Pinpoint the cell where the given text exists, returning its [X, Y] midpoint coordinate. 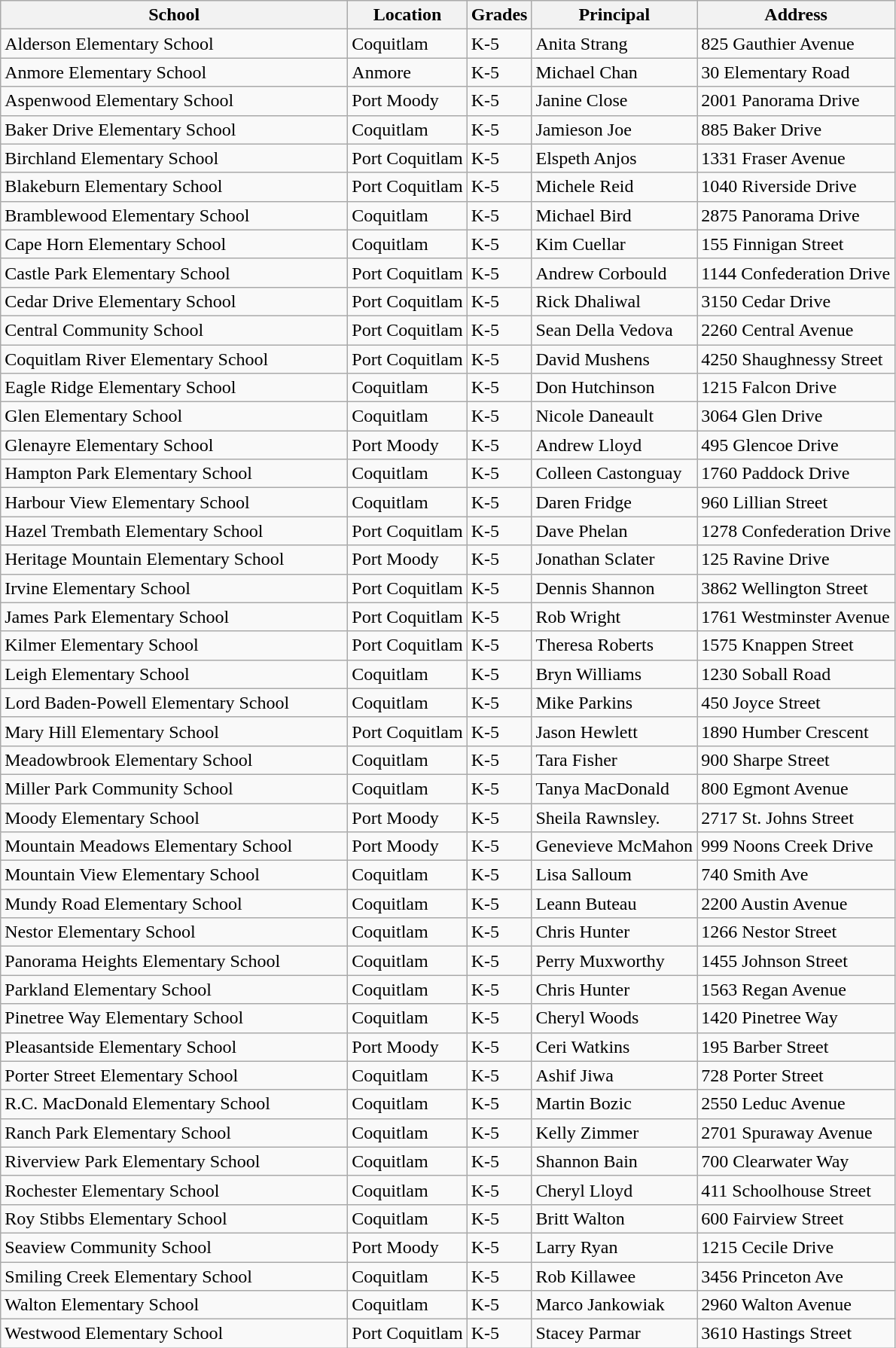
Janine Close [614, 101]
1266 Nestor Street [797, 932]
Bryn Williams [614, 674]
Lisa Salloum [614, 875]
Shannon Bain [614, 1161]
1760 Paddock Drive [797, 474]
3150 Cedar Drive [797, 301]
Tanya MacDonald [614, 788]
James Park Elementary School [175, 617]
1575 Knappen Street [797, 645]
Principal [614, 15]
Larry Ryan [614, 1247]
Kelly Zimmer [614, 1133]
Cedar Drive Elementary School [175, 301]
3610 Hastings Street [797, 1334]
Stacey Parmar [614, 1334]
Jason Hewlett [614, 731]
3456 Princeton Ave [797, 1276]
495 Glencoe Drive [797, 445]
Central Community School [175, 330]
Anmore Elementary School [175, 72]
Rochester Elementary School [175, 1190]
Ranch Park Elementary School [175, 1133]
800 Egmont Avenue [797, 788]
Mountain Meadows Elementary School [175, 846]
2001 Panorama Drive [797, 101]
Britt Walton [614, 1218]
Jamieson Joe [614, 130]
Irvine Elementary School [175, 588]
700 Clearwater Way [797, 1161]
Leigh Elementary School [175, 674]
740 Smith Ave [797, 875]
Ashif Jiwa [614, 1075]
Cheryl Lloyd [614, 1190]
2550 Leduc Avenue [797, 1104]
Ceri Watkins [614, 1047]
1215 Falcon Drive [797, 388]
450 Joyce Street [797, 703]
125 Ravine Drive [797, 560]
Nestor Elementary School [175, 932]
Rick Dhaliwal [614, 301]
Jonathan Sclater [614, 560]
Theresa Roberts [614, 645]
Hampton Park Elementary School [175, 474]
Alderson Elementary School [175, 44]
Rob Wright [614, 617]
Andrew Lloyd [614, 445]
Eagle Ridge Elementary School [175, 388]
Seaview Community School [175, 1247]
Nicole Daneault [614, 416]
Lord Baden-Powell Elementary School [175, 703]
Leann Buteau [614, 904]
R.C. MacDonald Elementary School [175, 1104]
30 Elementary Road [797, 72]
195 Barber Street [797, 1047]
3862 Wellington Street [797, 588]
Roy Stibbs Elementary School [175, 1218]
1278 Confederation Drive [797, 531]
Address [797, 15]
1040 Riverside Drive [797, 187]
4250 Shaughnessy Street [797, 359]
Baker Drive Elementary School [175, 130]
1563 Regan Avenue [797, 990]
Mike Parkins [614, 703]
999 Noons Creek Drive [797, 846]
Elspeth Anjos [614, 158]
Porter Street Elementary School [175, 1075]
Sean Della Vedova [614, 330]
School [175, 15]
Perry Muxworthy [614, 961]
Moody Elementary School [175, 817]
Daren Fridge [614, 502]
Pinetree Way Elementary School [175, 1018]
1230 Soball Road [797, 674]
2717 St. Johns Street [797, 817]
Parkland Elementary School [175, 990]
960 Lillian Street [797, 502]
Mountain View Elementary School [175, 875]
Rob Killawee [614, 1276]
1455 Johnson Street [797, 961]
David Mushens [614, 359]
Blakeburn Elementary School [175, 187]
411 Schoolhouse Street [797, 1190]
Grades [499, 15]
3064 Glen Drive [797, 416]
155 Finnigan Street [797, 244]
Kim Cuellar [614, 244]
Anita Strang [614, 44]
Sheila Rawnsley. [614, 817]
Cheryl Woods [614, 1018]
Meadowbrook Elementary School [175, 760]
825 Gauthier Avenue [797, 44]
Mundy Road Elementary School [175, 904]
Genevieve McMahon [614, 846]
Coquitlam River Elementary School [175, 359]
2701 Spuraway Avenue [797, 1133]
Birchland Elementary School [175, 158]
Walton Elementary School [175, 1305]
Aspenwood Elementary School [175, 101]
Pleasantside Elementary School [175, 1047]
Glen Elementary School [175, 416]
Kilmer Elementary School [175, 645]
Andrew Corbould [614, 273]
Michael Chan [614, 72]
Cape Horn Elementary School [175, 244]
2200 Austin Avenue [797, 904]
885 Baker Drive [797, 130]
2260 Central Avenue [797, 330]
Castle Park Elementary School [175, 273]
Miller Park Community School [175, 788]
2875 Panorama Drive [797, 215]
Colleen Castonguay [614, 474]
1215 Cecile Drive [797, 1247]
1144 Confederation Drive [797, 273]
1890 Humber Crescent [797, 731]
Dave Phelan [614, 531]
Panorama Heights Elementary School [175, 961]
Glenayre Elementary School [175, 445]
Westwood Elementary School [175, 1334]
Riverview Park Elementary School [175, 1161]
Tara Fisher [614, 760]
1420 Pinetree Way [797, 1018]
728 Porter Street [797, 1075]
Bramblewood Elementary School [175, 215]
900 Sharpe Street [797, 760]
Heritage Mountain Elementary School [175, 560]
Michael Bird [614, 215]
Martin Bozic [614, 1104]
Anmore [407, 72]
Michele Reid [614, 187]
600 Fairview Street [797, 1218]
Don Hutchinson [614, 388]
Location [407, 15]
Harbour View Elementary School [175, 502]
Smiling Creek Elementary School [175, 1276]
Marco Jankowiak [614, 1305]
Hazel Trembath Elementary School [175, 531]
2960 Walton Avenue [797, 1305]
1331 Fraser Avenue [797, 158]
Dennis Shannon [614, 588]
1761 Westminster Avenue [797, 617]
Mary Hill Elementary School [175, 731]
